Return the (x, y) coordinate for the center point of the cell that contains the specified text.  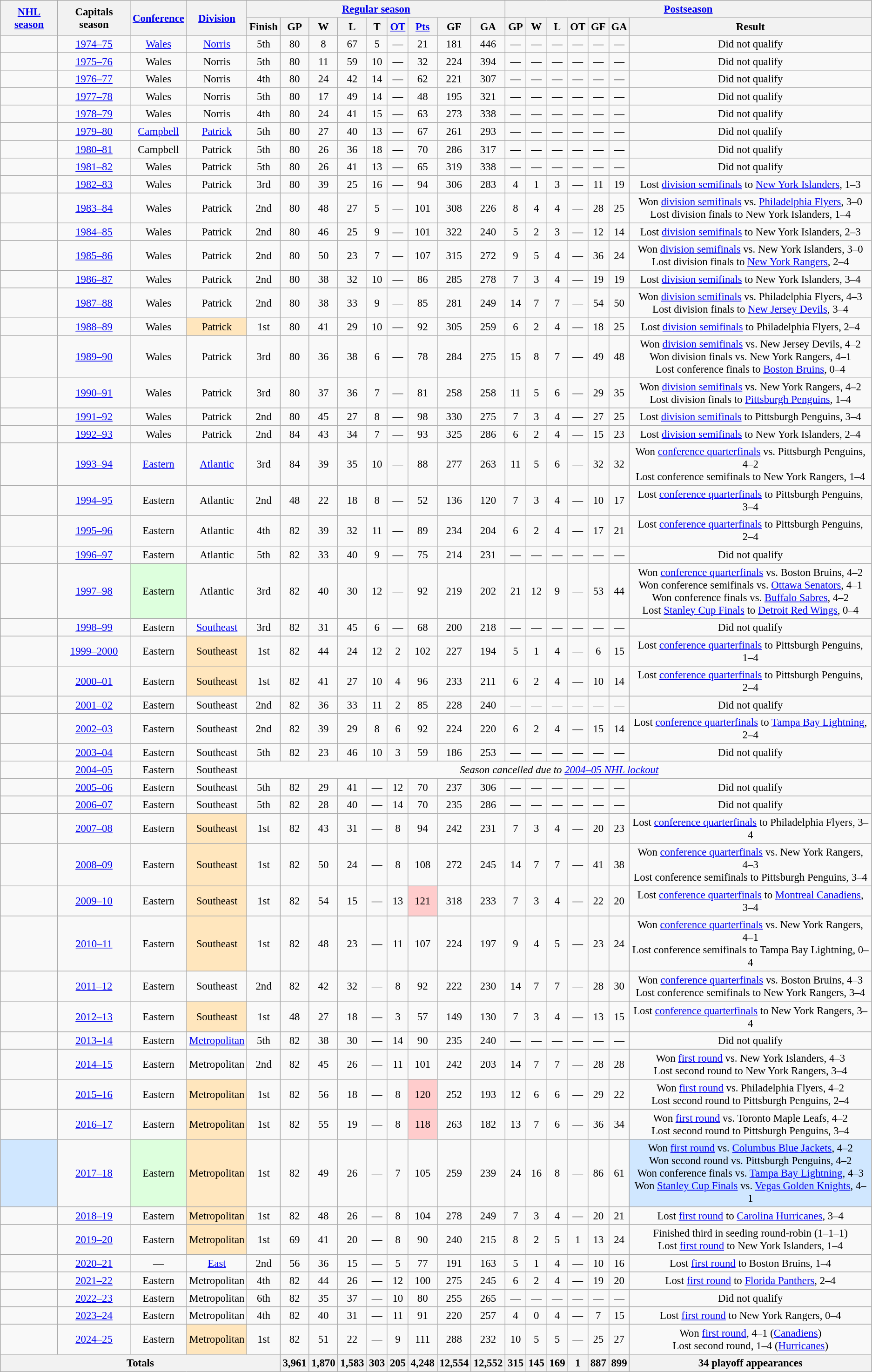
81 (423, 394)
281 (454, 303)
105 (423, 1173)
330 (454, 417)
3,961 (295, 1363)
Lost first round to Boston Bruins, 1–4 (751, 1263)
Conference (159, 18)
2017–18 (94, 1173)
1996–97 (94, 555)
2020–21 (94, 1263)
Lost division semifinals to New York Islanders, 2–3 (751, 232)
2016–17 (94, 1124)
Won first round vs. Toronto Maple Leafs, 4–2Lost second round to Pittsburgh Penguins, 3–4 (751, 1124)
Season cancelled due to 2004–05 NHL lockout (559, 770)
1975–76 (94, 62)
2001–02 (94, 705)
394 (488, 62)
255 (454, 1298)
284 (454, 357)
1994–95 (94, 501)
Won division semifinals vs. New York Islanders, 3–0Lost division finals to New York Rangers, 2–4 (751, 256)
446 (488, 44)
Won first round, 4–1 (Canadiens)Lost second round, 1–4 (Hurricanes) (751, 1340)
219 (454, 591)
Won division semifinals vs. Philadelphia Flyers, 3–0Lost division finals to New York Islanders, 1–4 (751, 207)
1997–98 (94, 591)
Lost conference quarterfinals to Pittsburgh Penguins, 1–4 (751, 651)
2010–11 (94, 944)
230 (488, 986)
Won conference quarterfinals vs. Pittsburgh Penguins, 4–2Lost conference semifinals to New York Rangers, 1–4 (751, 464)
NHL season (29, 18)
288 (454, 1340)
203 (488, 1064)
1989–90 (94, 357)
4,248 (423, 1363)
108 (423, 865)
136 (454, 501)
Lost conference quarterfinals to Philadelphia Flyers, 3–4 (751, 829)
2021–22 (94, 1281)
Won first round vs. Philadelphia Flyers, 4–2Lost second round to Pittsburgh Penguins, 2–4 (751, 1094)
89 (423, 531)
293 (488, 132)
Regular season (376, 9)
88 (423, 464)
321 (488, 97)
Lost first round to Carolina Hurricanes, 3–4 (751, 1216)
111 (423, 1340)
1,870 (323, 1363)
1999–2000 (94, 651)
Finished third in seeding round-robin (1–1–1)Lost first round to New York Islanders, 1–4 (751, 1239)
1983–84 (94, 207)
252 (454, 1094)
308 (454, 207)
2004–05 (94, 770)
63 (423, 114)
234 (454, 531)
1978–79 (94, 114)
1998–99 (94, 627)
Postseason (689, 9)
205 (397, 1363)
78 (423, 357)
96 (423, 681)
2005–06 (94, 788)
Won conference quarterfinals vs. New York Rangers, 4–3Lost conference semifinals to Pittsburgh Penguins, 3–4 (751, 865)
215 (488, 1239)
1985–86 (94, 256)
62 (423, 79)
Pts (423, 27)
34 playoff appearances (751, 1363)
Lost division semifinals to New York Islanders, 3–4 (751, 279)
182 (488, 1124)
227 (454, 651)
0 (536, 1316)
55 (323, 1124)
319 (454, 167)
226 (488, 207)
1976–77 (94, 79)
Lost conference quarterfinals to Tampa Bay Lightning, 2–4 (751, 729)
Capitals season (94, 18)
265 (488, 1298)
169 (557, 1363)
2007–08 (94, 829)
130 (488, 1017)
Lost conference quarterfinals to New York Rangers, 3–4 (751, 1017)
2022–23 (94, 1298)
200 (454, 627)
98 (423, 417)
104 (423, 1216)
100 (423, 1281)
118 (423, 1124)
Won conference quarterfinals vs. New York Rangers, 4–1Lost conference semifinals to Tampa Bay Lightning, 0–4 (751, 944)
77 (423, 1263)
1986–87 (94, 279)
T (377, 27)
283 (488, 184)
163 (488, 1263)
57 (423, 1017)
121 (423, 902)
318 (454, 902)
202 (488, 591)
232 (488, 1340)
2003–04 (94, 752)
Lost division semifinals to Pittsburgh Penguins, 3–4 (751, 417)
237 (454, 788)
68 (423, 627)
181 (454, 44)
12,554 (454, 1363)
218 (488, 627)
2009–10 (94, 902)
Won division semifinals vs. New Jersey Devils, 4–2Won division finals vs. New York Rangers, 4–1Lost conference finals to Boston Bruins, 0–4 (751, 357)
6th (263, 1298)
257 (488, 1316)
Result (751, 27)
1977–78 (94, 97)
2024–25 (94, 1340)
Won division semifinals vs. New York Rangers, 4–2Lost division finals to Pittsburgh Penguins, 1–4 (751, 394)
899 (619, 1363)
Lost conference quarterfinals to Pittsburgh Penguins, 3–4 (751, 501)
Lost first round to Florida Panthers, 2–4 (751, 1281)
93 (423, 435)
Won division semifinals vs. Philadelphia Flyers, 4–3Lost division finals to New Jersey Devils, 3–4 (751, 303)
277 (454, 464)
1990–91 (94, 394)
Won first round vs. New York Islanders, 4–3 Lost second round to New York Rangers, 3–4 (751, 1064)
Lost division semifinals to New York Islanders, 1–3 (751, 184)
1995–96 (94, 531)
102 (423, 651)
239 (488, 1173)
214 (454, 555)
2014–15 (94, 1064)
1984–85 (94, 232)
61 (619, 1173)
65 (423, 167)
221 (454, 79)
317 (488, 149)
2011–12 (94, 986)
69 (295, 1239)
222 (454, 986)
2018–19 (94, 1216)
1991–92 (94, 417)
1981–82 (94, 167)
91 (423, 1316)
322 (454, 232)
52 (423, 501)
307 (488, 79)
195 (454, 97)
Lost division semifinals to Philadelphia Flyers, 2–4 (751, 327)
Lost first round to New York Rangers, 0–4 (751, 1316)
273 (454, 114)
Totals (141, 1363)
2012–13 (94, 1017)
303 (377, 1363)
East (217, 1263)
228 (454, 705)
193 (488, 1094)
Lost division semifinals to New York Islanders, 2–4 (751, 435)
325 (454, 435)
1993–94 (94, 464)
194 (488, 651)
12,552 (488, 1363)
Finish (263, 27)
2008–09 (94, 865)
197 (488, 944)
51 (323, 1340)
Lost conference quarterfinals to Montreal Canadiens, 3–4 (751, 902)
253 (488, 752)
145 (536, 1363)
1,583 (352, 1363)
2015–16 (94, 1094)
204 (488, 531)
1974–75 (94, 44)
2013–14 (94, 1040)
1979–80 (94, 132)
285 (454, 279)
149 (454, 1017)
211 (488, 681)
2019–20 (94, 1239)
53 (598, 591)
1992–93 (94, 435)
2002–03 (94, 729)
2023–24 (94, 1316)
1980–81 (94, 149)
1987–88 (94, 303)
2006–07 (94, 805)
305 (454, 327)
191 (454, 1263)
1982–83 (94, 184)
75 (423, 555)
Division (217, 18)
2000–01 (94, 681)
887 (598, 1363)
261 (454, 132)
Won conference quarterfinals vs. Boston Bruins, 4–3Lost conference semifinals to New York Rangers, 3–4 (751, 986)
186 (454, 752)
1988–89 (94, 327)
